Determine the [X, Y] coordinate at the center of the cell enclosing the given text.  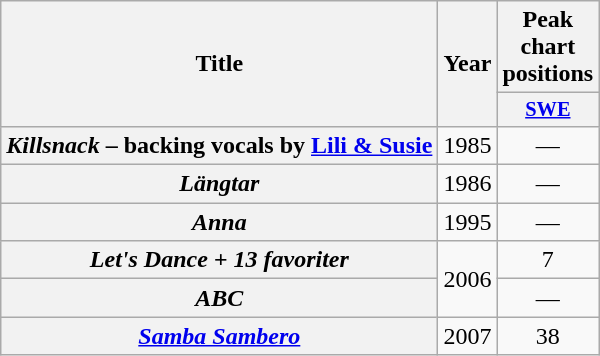
Peak chart positions [548, 47]
2007 [468, 336]
SWE [548, 110]
2006 [468, 279]
Anna [220, 222]
38 [548, 336]
Title [220, 64]
Let's Dance + 13 favoriter [220, 260]
Killsnack – backing vocals by Lili & Susie [220, 145]
Samba Sambero [220, 336]
Längtar [220, 184]
1985 [468, 145]
1995 [468, 222]
1986 [468, 184]
ABC [220, 298]
Year [468, 64]
7 [548, 260]
